Find where the given text appears and provide that cell's center as [x, y] coordinate. 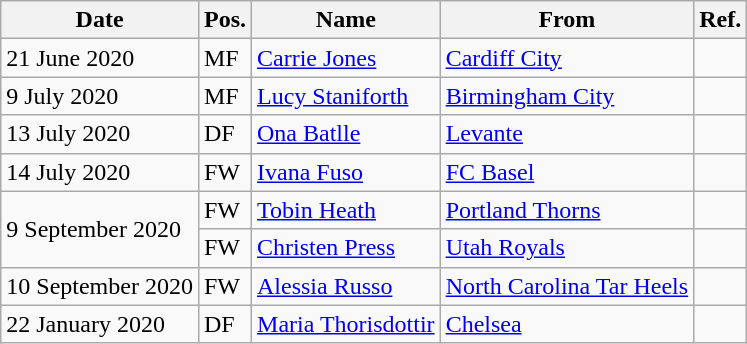
FC Basel [567, 172]
Birmingham City [567, 96]
Tobin Heath [346, 210]
Name [346, 20]
9 July 2020 [100, 96]
10 September 2020 [100, 286]
9 September 2020 [100, 229]
Maria Thorisdottir [346, 324]
Chelsea [567, 324]
21 June 2020 [100, 58]
Cardiff City [567, 58]
From [567, 20]
Lucy Staniforth [346, 96]
13 July 2020 [100, 134]
22 January 2020 [100, 324]
Carrie Jones [346, 58]
Ref. [720, 20]
Christen Press [346, 248]
North Carolina Tar Heels [567, 286]
Date [100, 20]
Ona Batlle [346, 134]
Alessia Russo [346, 286]
Utah Royals [567, 248]
14 July 2020 [100, 172]
Pos. [224, 20]
Levante [567, 134]
Portland Thorns [567, 210]
Ivana Fuso [346, 172]
